Scan for the cell matching the given text and deliver its (X, Y) coordinate at center. 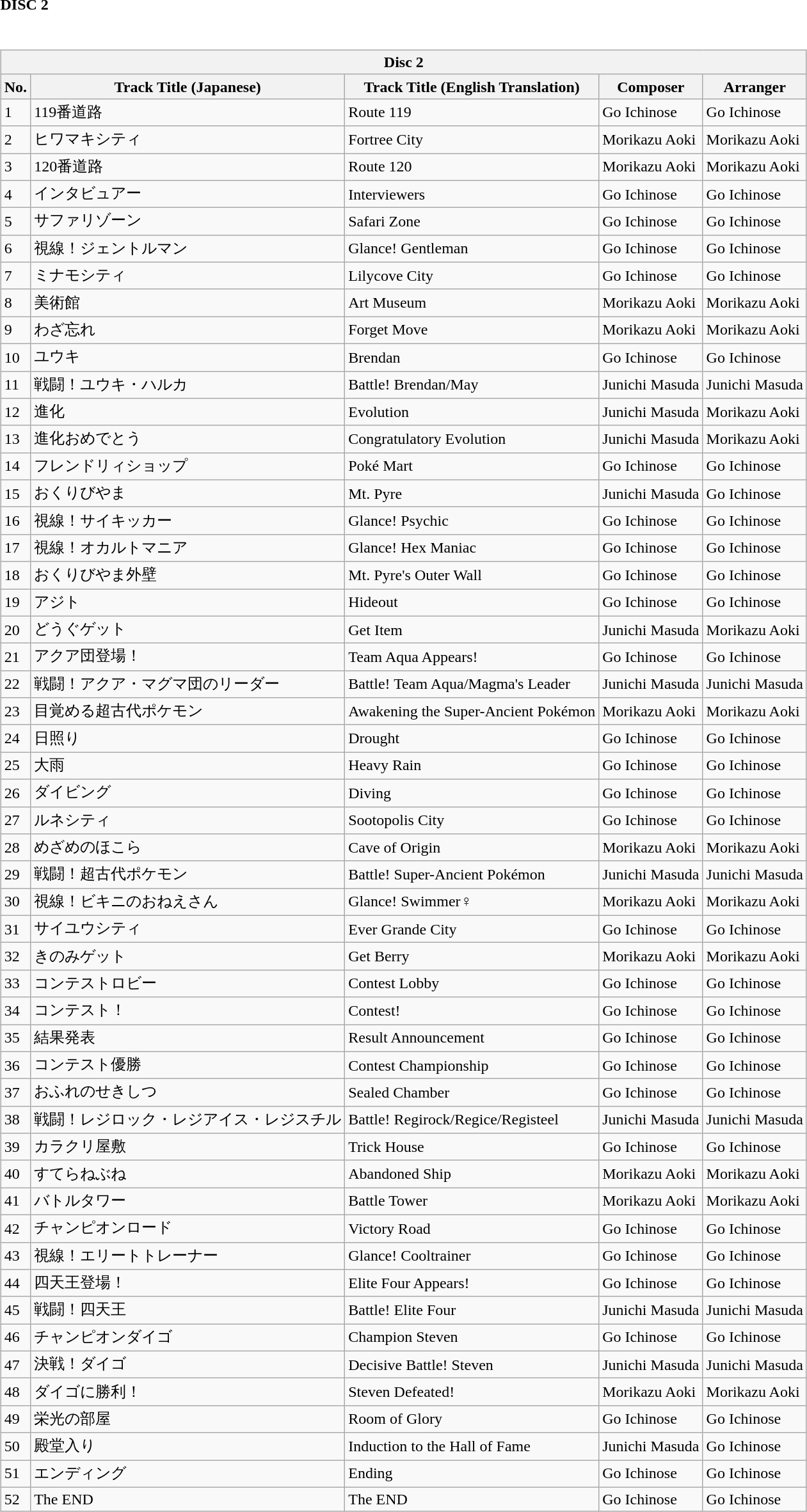
34 (15, 1011)
Abandoned Ship (472, 1174)
47 (15, 1365)
Team Aqua Appears! (472, 658)
Safari Zone (472, 221)
Composer (651, 86)
6 (15, 248)
39 (15, 1147)
Glance! Cooltrainer (472, 1256)
戦闘！四天王 (188, 1310)
29 (15, 875)
Disc 2 (403, 62)
22 (15, 684)
Interviewers (472, 194)
視線！エリートトレーナー (188, 1256)
Battle! Brendan/May (472, 385)
8 (15, 303)
日照り (188, 738)
Track Title (Japanese) (188, 86)
きのみゲット (188, 957)
フレンドリィショップ (188, 467)
19 (15, 602)
23 (15, 711)
Elite Four Appears! (472, 1283)
Glance! Hex Maniac (472, 547)
27 (15, 820)
120番道路 (188, 168)
コンテスト優勝 (188, 1066)
コンテストロビー (188, 984)
Arranger (755, 86)
Glance! Swimmer♀ (472, 902)
アクア団登場！ (188, 658)
31 (15, 929)
ルネシティ (188, 820)
カラクリ屋敷 (188, 1147)
殿堂入り (188, 1447)
Decisive Battle! Steven (472, 1365)
どうぐゲット (188, 629)
40 (15, 1174)
Track Title (English Translation) (472, 86)
21 (15, 658)
12 (15, 412)
四天王登場！ (188, 1283)
Battle! Elite Four (472, 1310)
Trick House (472, 1147)
Mt. Pyre (472, 494)
目覚める超古代ポケモン (188, 711)
結果発表 (188, 1039)
Battle! Team Aqua/Magma's Leader (472, 684)
33 (15, 984)
進化おめでとう (188, 439)
おくりびやま (188, 494)
9 (15, 330)
25 (15, 766)
進化 (188, 412)
Champion Steven (472, 1338)
15 (15, 494)
51 (15, 1474)
Contest! (472, 1011)
Awakening the Super-Ancient Pokémon (472, 711)
38 (15, 1119)
24 (15, 738)
Battle! Regirock/Regice/Registeel (472, 1119)
サイユウシティ (188, 929)
Glance! Psychic (472, 521)
17 (15, 547)
ミナモシティ (188, 276)
視線！ジェントルマン (188, 248)
美術館 (188, 303)
10 (15, 357)
サファリゾーン (188, 221)
すてらねぶね (188, 1174)
No. (15, 86)
45 (15, 1310)
大雨 (188, 766)
48 (15, 1392)
Ever Grande City (472, 929)
Poké Mart (472, 467)
43 (15, 1256)
44 (15, 1283)
49 (15, 1419)
バトルタワー (188, 1201)
Battle Tower (472, 1201)
Art Museum (472, 303)
18 (15, 576)
20 (15, 629)
Diving (472, 793)
Cave of Origin (472, 848)
コンテスト！ (188, 1011)
16 (15, 521)
5 (15, 221)
Forget Move (472, 330)
Glance! Gentleman (472, 248)
Steven Defeated! (472, 1392)
50 (15, 1447)
7 (15, 276)
Contest Lobby (472, 984)
Battle! Super-Ancient Pokémon (472, 875)
1 (15, 113)
32 (15, 957)
Induction to the Hall of Fame (472, 1447)
エンディング (188, 1474)
ユウキ (188, 357)
栄光の部屋 (188, 1419)
おふれのせきしつ (188, 1092)
チャンピオンダイゴ (188, 1338)
Ending (472, 1474)
インタビュアー (188, 194)
52 (15, 1499)
決戦！ダイゴ (188, 1365)
戦闘！超古代ポケモン (188, 875)
戦闘！レジロック・レジアイス・レジスチル (188, 1119)
Drought (472, 738)
Route 120 (472, 168)
Victory Road (472, 1228)
チャンピオンロード (188, 1228)
46 (15, 1338)
28 (15, 848)
35 (15, 1039)
36 (15, 1066)
ダイビング (188, 793)
戦闘！ユウキ・ハルカ (188, 385)
ダイゴに勝利！ (188, 1392)
Lilycove City (472, 276)
13 (15, 439)
26 (15, 793)
3 (15, 168)
ヒワマキシティ (188, 139)
4 (15, 194)
Hideout (472, 602)
Get Item (472, 629)
37 (15, 1092)
Route 119 (472, 113)
視線！サイキッカー (188, 521)
Evolution (472, 412)
Result Announcement (472, 1039)
わざ忘れ (188, 330)
おくりびやま外壁 (188, 576)
Fortree City (472, 139)
11 (15, 385)
視線！ビキニのおねえさん (188, 902)
めざめのほこら (188, 848)
Room of Glory (472, 1419)
Sealed Chamber (472, 1092)
Congratulatory Evolution (472, 439)
Get Berry (472, 957)
14 (15, 467)
Sootopolis City (472, 820)
Brendan (472, 357)
戦闘！アクア・マグマ団のリーダー (188, 684)
アジト (188, 602)
42 (15, 1228)
119番道路 (188, 113)
30 (15, 902)
Mt. Pyre's Outer Wall (472, 576)
視線！オカルトマニア (188, 547)
Contest Championship (472, 1066)
41 (15, 1201)
2 (15, 139)
Heavy Rain (472, 766)
